Return (x, y) of the center of cell containing provided text 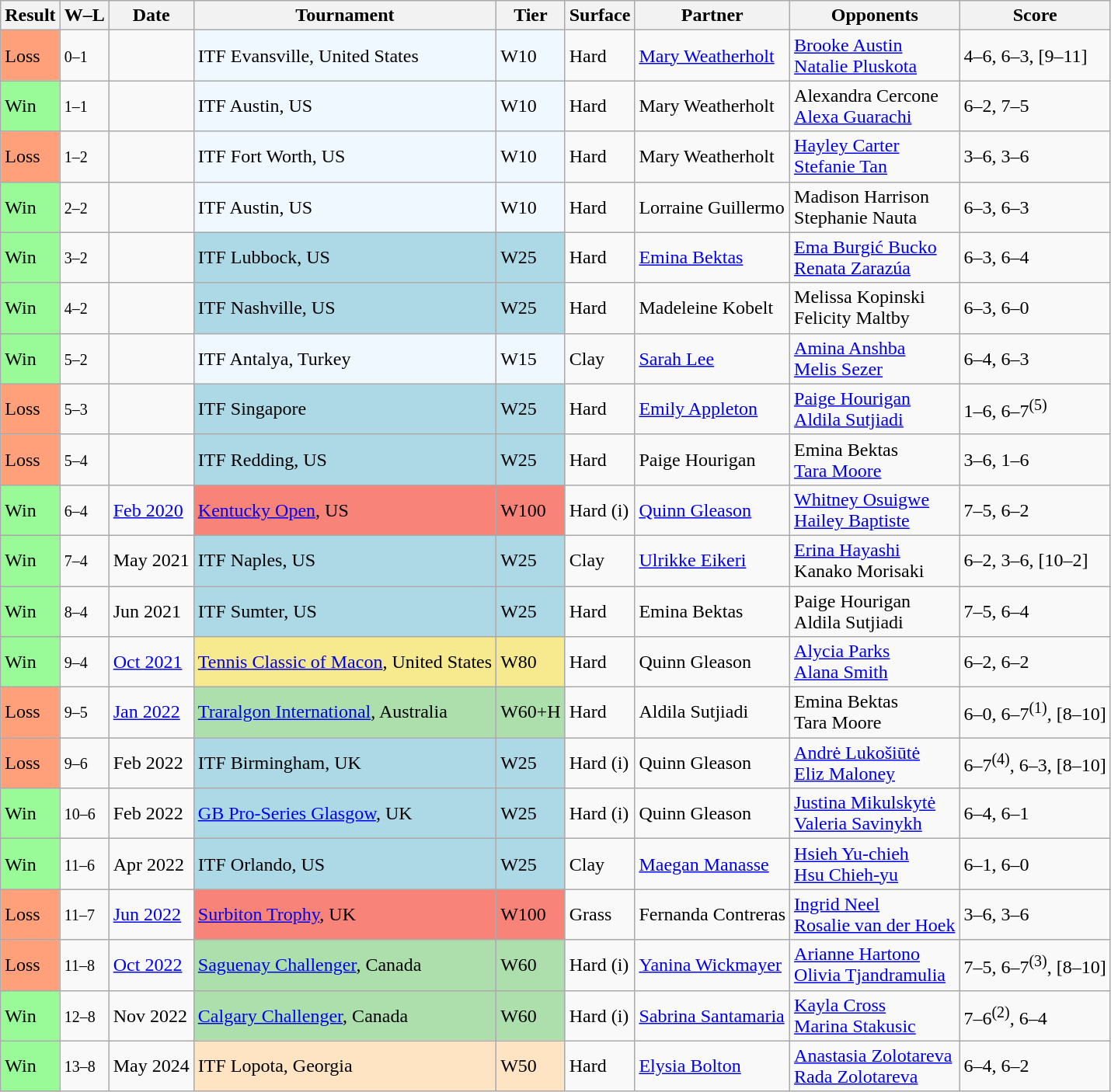
7–6(2), 6–4 (1035, 1016)
ITF Evansville, United States (345, 56)
Brooke Austin Natalie Pluskota (875, 56)
6–3, 6–0 (1035, 308)
Amina Anshba Melis Sezer (875, 359)
Jun 2022 (151, 915)
Oct 2022 (151, 965)
6–3, 6–3 (1035, 207)
1–1 (84, 106)
Apr 2022 (151, 864)
4–2 (84, 308)
Grass (600, 915)
Date (151, 16)
6–2, 3–6, [10–2] (1035, 561)
9–6 (84, 763)
11–7 (84, 915)
W60+H (531, 713)
Sabrina Santamaria (712, 1016)
8–4 (84, 610)
Jan 2022 (151, 713)
5–4 (84, 460)
Nov 2022 (151, 1016)
W–L (84, 16)
W50 (531, 1066)
Lorraine Guillermo (712, 207)
Calgary Challenger, Canada (345, 1016)
ITF Singapore (345, 409)
Oct 2021 (151, 662)
Kayla Cross Marina Stakusic (875, 1016)
Maegan Manasse (712, 864)
ITF Lubbock, US (345, 258)
0–1 (84, 56)
W80 (531, 662)
5–2 (84, 359)
Ema Burgić Bucko Renata Zarazúa (875, 258)
6–4, 6–3 (1035, 359)
Whitney Osuigwe Hailey Baptiste (875, 509)
6–2, 7–5 (1035, 106)
Madeleine Kobelt (712, 308)
ITF Orlando, US (345, 864)
Hsieh Yu-chieh Hsu Chieh-yu (875, 864)
10–6 (84, 814)
7–5, 6–2 (1035, 509)
6–2, 6–2 (1035, 662)
Madison Harrison Stephanie Nauta (875, 207)
Surbiton Trophy, UK (345, 915)
Tournament (345, 16)
11–8 (84, 965)
Score (1035, 16)
Tier (531, 16)
1–2 (84, 157)
7–5, 6–4 (1035, 610)
Sarah Lee (712, 359)
Alycia Parks Alana Smith (875, 662)
3–2 (84, 258)
Alexandra Cercone Alexa Guarachi (875, 106)
GB Pro-Series Glasgow, UK (345, 814)
Aldila Sutjiadi (712, 713)
ITF Fort Worth, US (345, 157)
6–4, 6–1 (1035, 814)
Arianne Hartono Olivia Tjandramulia (875, 965)
Tennis Classic of Macon, United States (345, 662)
9–4 (84, 662)
ITF Sumter, US (345, 610)
ITF Antalya, Turkey (345, 359)
Traralgon International, Australia (345, 713)
Erina Hayashi Kanako Morisaki (875, 561)
Partner (712, 16)
Justina Mikulskytė Valeria Savinykh (875, 814)
Opponents (875, 16)
3–6, 1–6 (1035, 460)
Melissa Kopinski Felicity Maltby (875, 308)
2–2 (84, 207)
Anastasia Zolotareva Rada Zolotareva (875, 1066)
ITF Nashville, US (345, 308)
ITF Lopota, Georgia (345, 1066)
Elysia Bolton (712, 1066)
11–6 (84, 864)
Ulrikke Eikeri (712, 561)
Fernanda Contreras (712, 915)
Result (30, 16)
13–8 (84, 1066)
Hayley Carter Stefanie Tan (875, 157)
7–5, 6–7(3), [8–10] (1035, 965)
ITF Redding, US (345, 460)
May 2024 (151, 1066)
Surface (600, 16)
12–8 (84, 1016)
6–4 (84, 509)
Feb 2020 (151, 509)
5–3 (84, 409)
6–1, 6–0 (1035, 864)
4–6, 6–3, [9–11] (1035, 56)
6–3, 6–4 (1035, 258)
Andrė Lukošiūtė Eliz Maloney (875, 763)
6–4, 6–2 (1035, 1066)
May 2021 (151, 561)
Paige Hourigan (712, 460)
ITF Naples, US (345, 561)
W15 (531, 359)
7–4 (84, 561)
Saguenay Challenger, Canada (345, 965)
Kentucky Open, US (345, 509)
Emily Appleton (712, 409)
Yanina Wickmayer (712, 965)
Jun 2021 (151, 610)
1–6, 6–7(5) (1035, 409)
6–7(4), 6–3, [8–10] (1035, 763)
6–0, 6–7(1), [8–10] (1035, 713)
ITF Birmingham, UK (345, 763)
Ingrid Neel Rosalie van der Hoek (875, 915)
9–5 (84, 713)
